Return (x, y) of the center of cell containing provided text 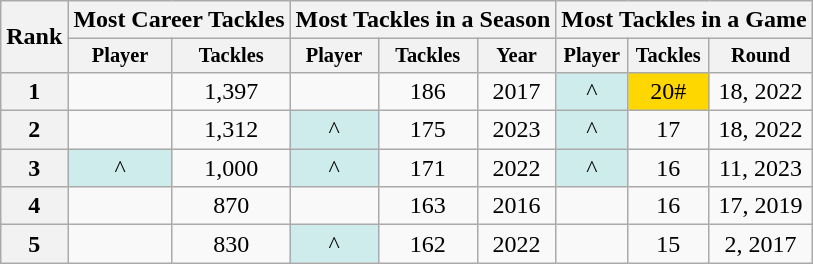
1,312 (231, 130)
830 (231, 244)
171 (428, 168)
870 (231, 206)
3 (34, 168)
15 (668, 244)
Most Tackles in a Season (423, 20)
2, 2017 (760, 244)
1,000 (231, 168)
Most Tackles in a Game (684, 20)
186 (428, 91)
162 (428, 244)
1 (34, 91)
1,397 (231, 91)
175 (428, 130)
2016 (516, 206)
11, 2023 (760, 168)
Rank (34, 37)
20# (668, 91)
Round (760, 56)
Most Career Tackles (179, 20)
4 (34, 206)
2017 (516, 91)
Year (516, 56)
2023 (516, 130)
5 (34, 244)
17, 2019 (760, 206)
163 (428, 206)
2 (34, 130)
17 (668, 130)
